Scan for the cell matching the given text and deliver its [X, Y] coordinate at center. 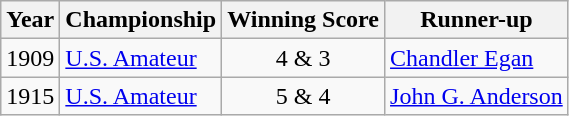
Runner-up [477, 20]
Championship [141, 20]
Winning Score [304, 20]
1909 [30, 58]
Chandler Egan [477, 58]
4 & 3 [304, 58]
1915 [30, 96]
Year [30, 20]
John G. Anderson [477, 96]
5 & 4 [304, 96]
